Return the [x, y] coordinate for the center point of the cell that contains the specified text.  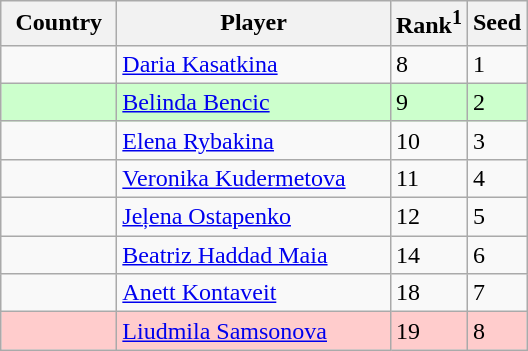
6 [496, 255]
Beatriz Haddad Maia [254, 255]
Seed [496, 24]
7 [496, 293]
10 [428, 140]
Daria Kasatkina [254, 64]
Veronika Kudermetova [254, 178]
11 [428, 178]
12 [428, 217]
Player [254, 24]
Anett Kontaveit [254, 293]
5 [496, 217]
Rank1 [428, 24]
18 [428, 293]
2 [496, 102]
Belinda Bencic [254, 102]
Liudmila Samsonova [254, 331]
14 [428, 255]
Country [59, 24]
Elena Rybakina [254, 140]
Jeļena Ostapenko [254, 217]
3 [496, 140]
9 [428, 102]
19 [428, 331]
4 [496, 178]
1 [496, 64]
